Locate the cell with the specified text and output its (X, Y) center coordinate. 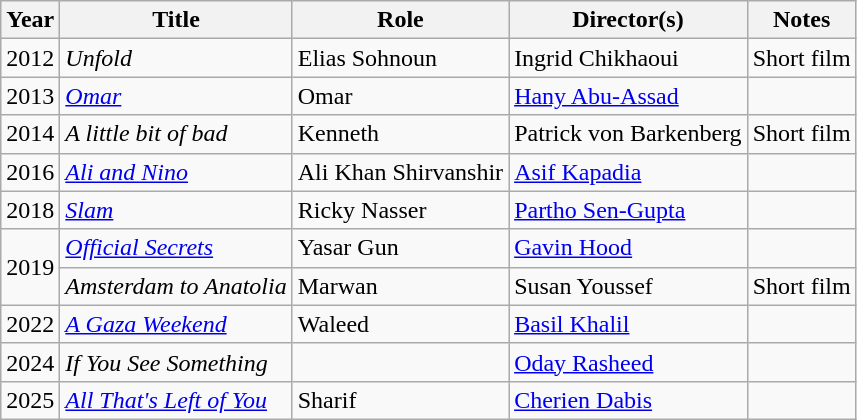
Director(s) (628, 20)
2018 (30, 210)
2019 (30, 267)
2016 (30, 172)
Hany Abu-Assad (628, 96)
Title (176, 20)
A Gaza Weekend (176, 324)
Role (400, 20)
Ali Khan Shirvanshir (400, 172)
Marwan (400, 286)
Unfold (176, 58)
Asif Kapadia (628, 172)
Notes (802, 20)
Susan Youssef (628, 286)
Waleed (400, 324)
2024 (30, 362)
2014 (30, 134)
Cherien Dabis (628, 400)
Yasar Gun (400, 248)
Official Secrets (176, 248)
2012 (30, 58)
Patrick von Barkenberg (628, 134)
Elias Sohnoun (400, 58)
Slam (176, 210)
Oday Rasheed (628, 362)
A little bit of bad (176, 134)
Sharif (400, 400)
Gavin Hood (628, 248)
If You See Something (176, 362)
Partho Sen-Gupta (628, 210)
Ingrid Chikhaoui (628, 58)
Basil Khalil (628, 324)
Year (30, 20)
Ali and Nino (176, 172)
2013 (30, 96)
Amsterdam to Anatolia (176, 286)
2022 (30, 324)
All That's Left of You (176, 400)
Kenneth (400, 134)
2025 (30, 400)
Ricky Nasser (400, 210)
